Scan for the cell matching the given text and deliver its [X, Y] coordinate at center. 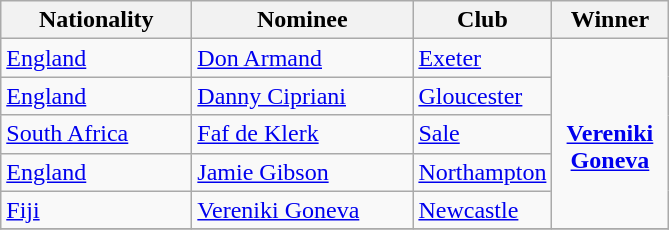
Club [482, 20]
Sale [482, 134]
Danny Cipriani [302, 96]
Nominee [302, 20]
South Africa [96, 134]
Jamie Gibson [302, 172]
Don Armand [302, 58]
Fiji [96, 210]
Nationality [96, 20]
Exeter [482, 58]
Newcastle [482, 210]
Faf de Klerk [302, 134]
Gloucester [482, 96]
Winner [610, 20]
Northampton [482, 172]
